Provide the [x, y] coordinate of the cell's center where the given text is located.  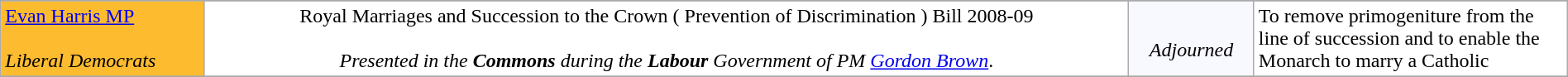
Adjourned [1192, 39]
Evan Harris MPLiberal Democrats [103, 39]
To remove primogeniture from the line of succession and to enable the Monarch to marry a Catholic [1411, 39]
